From the cell containing the given text, extract its center point as [X, Y] coordinate. 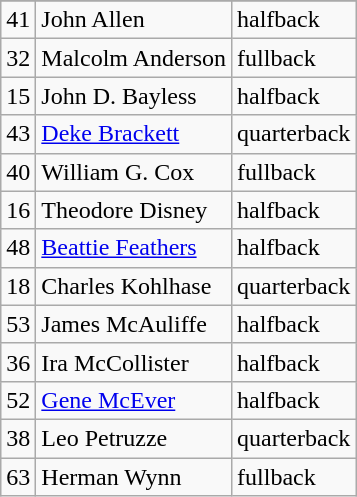
Ira McCollister [134, 362]
15 [18, 96]
Theodore Disney [134, 210]
Malcolm Anderson [134, 58]
James McAuliffe [134, 324]
16 [18, 210]
Charles Kohlhase [134, 286]
Leo Petruzze [134, 438]
32 [18, 58]
63 [18, 477]
Deke Brackett [134, 134]
Beattie Feathers [134, 248]
18 [18, 286]
John Allen [134, 20]
43 [18, 134]
38 [18, 438]
40 [18, 172]
Gene McEver [134, 400]
53 [18, 324]
52 [18, 400]
48 [18, 248]
41 [18, 20]
36 [18, 362]
John D. Bayless [134, 96]
Herman Wynn [134, 477]
William G. Cox [134, 172]
